Locate the cell with the specified text and output its [x, y] center coordinate. 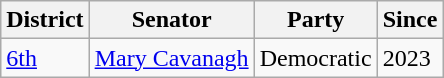
Party [316, 20]
Mary Cavanagh [172, 58]
District [45, 20]
Democratic [316, 58]
Since [410, 20]
2023 [410, 58]
Senator [172, 20]
6th [45, 58]
